Return (X, Y) of the center of cell containing provided text 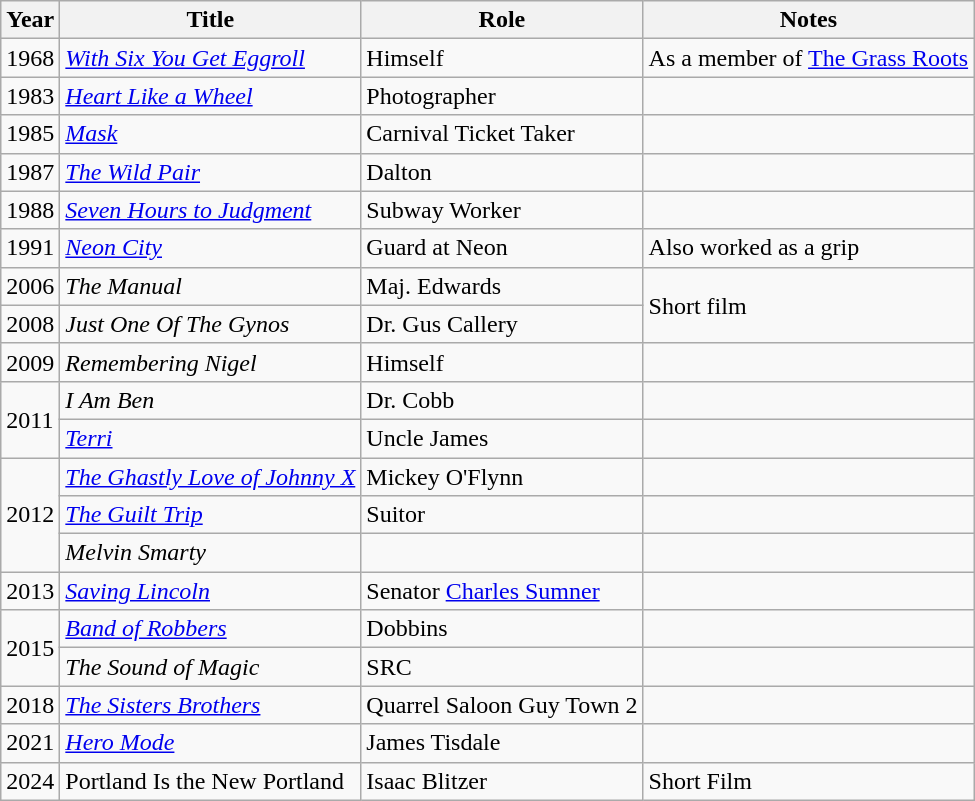
1985 (30, 134)
The Ghastly Love of Johnny X (210, 477)
1968 (30, 58)
Heart Like a Wheel (210, 96)
Quarrel Saloon Guy Town 2 (502, 705)
Maj. Edwards (502, 286)
Remembering Nigel (210, 362)
SRC (502, 667)
James Tisdale (502, 743)
2012 (30, 515)
Short Film (808, 781)
The Manual (210, 286)
2008 (30, 324)
Short film (808, 305)
Mask (210, 134)
Portland Is the New Portland (210, 781)
Role (502, 20)
The Guilt Trip (210, 515)
Dr. Cobb (502, 400)
Title (210, 20)
Carnival Ticket Taker (502, 134)
With Six You Get Eggroll (210, 58)
Dalton (502, 172)
2024 (30, 781)
The Sisters Brothers (210, 705)
Hero Mode (210, 743)
Year (30, 20)
Band of Robbers (210, 629)
Neon City (210, 248)
1983 (30, 96)
Uncle James (502, 438)
Notes (808, 20)
Photographer (502, 96)
Suitor (502, 515)
The Wild Pair (210, 172)
Subway Worker (502, 210)
2015 (30, 648)
Saving Lincoln (210, 591)
2006 (30, 286)
2018 (30, 705)
Just One Of The Gynos (210, 324)
Senator Charles Sumner (502, 591)
As a member of The Grass Roots (808, 58)
2013 (30, 591)
1991 (30, 248)
Guard at Neon (502, 248)
Mickey O'Flynn (502, 477)
I Am Ben (210, 400)
Melvin Smarty (210, 553)
Dr. Gus Callery (502, 324)
Terri (210, 438)
Seven Hours to Judgment (210, 210)
Isaac Blitzer (502, 781)
The Sound of Magic (210, 667)
Also worked as a grip (808, 248)
1987 (30, 172)
2021 (30, 743)
2009 (30, 362)
1988 (30, 210)
2011 (30, 419)
Dobbins (502, 629)
